Extract the [X, Y] coordinate from the center of the cell holding the provided text.  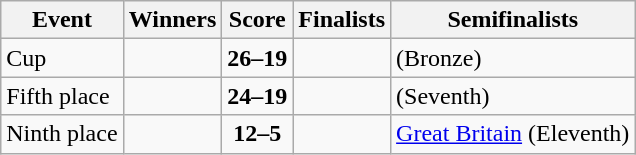
(Bronze) [513, 58]
Winners [172, 20]
Ninth place [62, 134]
(Seventh) [513, 96]
24–19 [258, 96]
Score [258, 20]
Finalists [342, 20]
Cup [62, 58]
Great Britain (Eleventh) [513, 134]
Event [62, 20]
Fifth place [62, 96]
Semifinalists [513, 20]
26–19 [258, 58]
12–5 [258, 134]
